Return (x, y) of the center of cell containing provided text 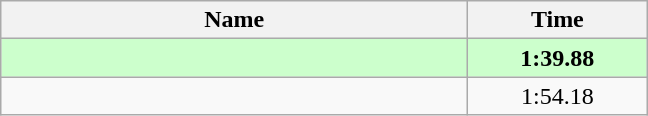
1:54.18 (558, 96)
1:39.88 (558, 58)
Time (558, 20)
Name (234, 20)
